Return the (X, Y) coordinate for the center point of the cell that contains the specified text.  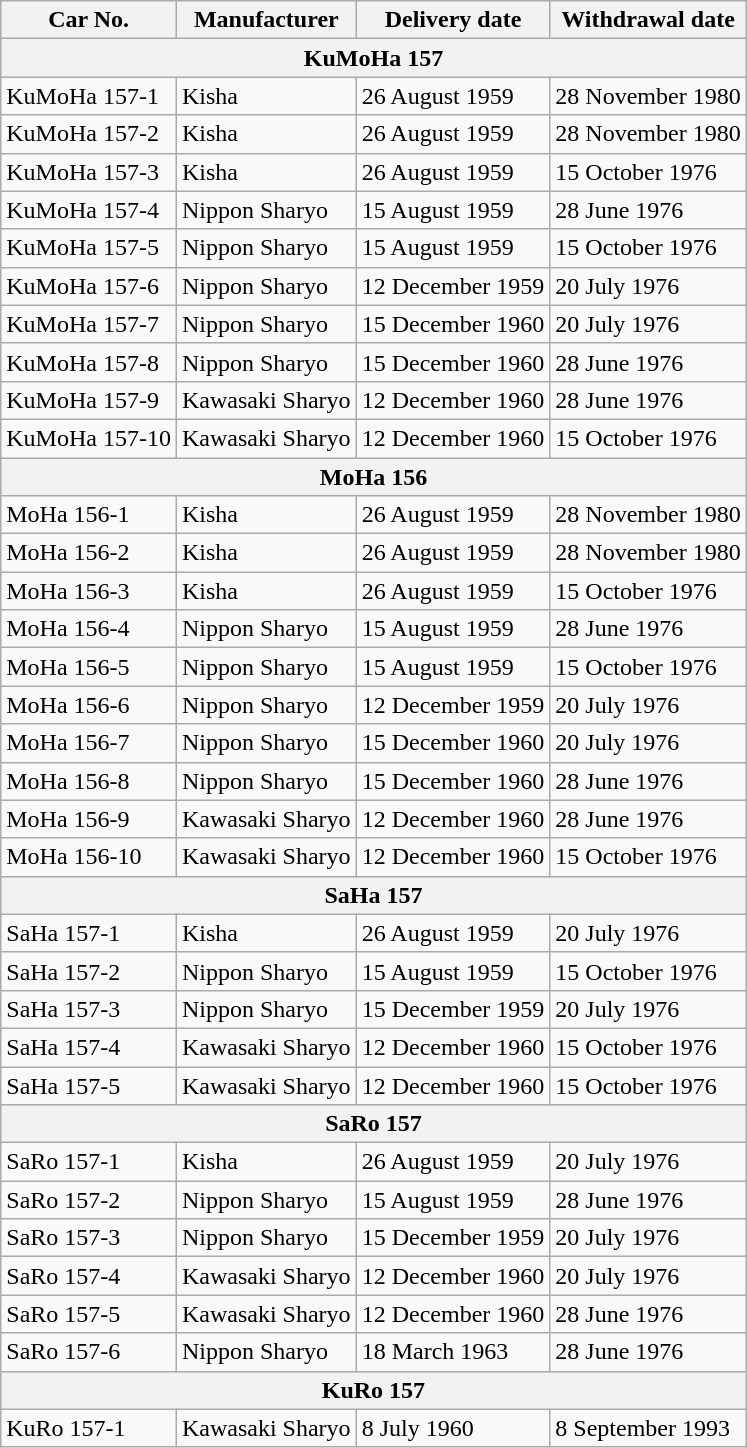
KuMoHa 157-5 (89, 248)
18 March 1963 (453, 1352)
Withdrawal date (648, 20)
KuMoHa 157-4 (89, 210)
KuMoHa 157-9 (89, 400)
SaRo 157-2 (89, 1200)
Manufacturer (266, 20)
MoHa 156-2 (89, 553)
KuMoHa 157 (374, 58)
SaHa 157-5 (89, 1085)
SaHa 157 (374, 895)
SaRo 157 (374, 1124)
SaRo 157-1 (89, 1162)
KuMoHa 157-3 (89, 172)
KuRo 157 (374, 1390)
SaRo 157-4 (89, 1276)
SaHa 157-3 (89, 1009)
SaRo 157-3 (89, 1238)
KuMoHa 157-8 (89, 362)
8 September 1993 (648, 1428)
KuMoHa 157-10 (89, 438)
MoHa 156-3 (89, 591)
SaRo 157-6 (89, 1352)
MoHa 156-8 (89, 781)
KuMoHa 157-6 (89, 286)
KuMoHa 157-7 (89, 324)
8 July 1960 (453, 1428)
MoHa 156-5 (89, 667)
Car No. (89, 20)
MoHa 156-1 (89, 515)
SaRo 157-5 (89, 1314)
MoHa 156-7 (89, 743)
SaHa 157-1 (89, 933)
KuMoHa 157-2 (89, 134)
MoHa 156 (374, 477)
SaHa 157-2 (89, 971)
SaHa 157-4 (89, 1047)
MoHa 156-10 (89, 857)
KuRo 157-1 (89, 1428)
KuMoHa 157-1 (89, 96)
MoHa 156-9 (89, 819)
MoHa 156-6 (89, 705)
Delivery date (453, 20)
MoHa 156-4 (89, 629)
